Detect which cell encompasses the target text, then output its [X, Y] center coordinate. 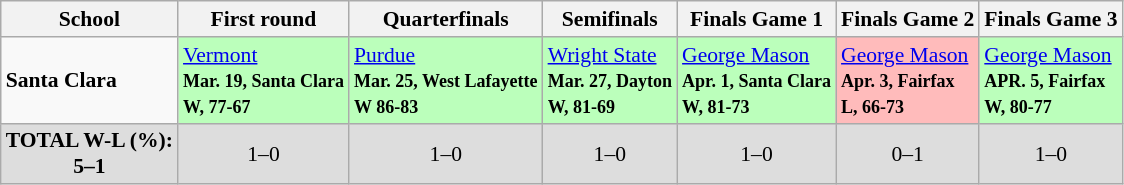
School [90, 19]
Quarterfinals [446, 19]
Finals Game 3 [1050, 19]
Finals Game 2 [908, 19]
George Mason APR. 5, Fairfax W, 80-77 [1050, 80]
Santa Clara [90, 80]
George Mason Apr. 3, Fairfax L, 66-73 [908, 80]
Semifinals [610, 19]
George Mason Apr. 1, Santa Clara W, 81-73 [756, 80]
First round [264, 19]
Wright State Mar. 27, Dayton W, 81-69 [610, 80]
TOTAL W-L (%): 5–1 [90, 154]
Vermont Mar. 19, Santa Clara W, 77-67 [264, 80]
0–1 [908, 154]
Purdue Mar. 25, West Lafayette W 86-83 [446, 80]
Finals Game 1 [756, 19]
